Output the [x, y] coordinate of the center of the cell containing the given text.  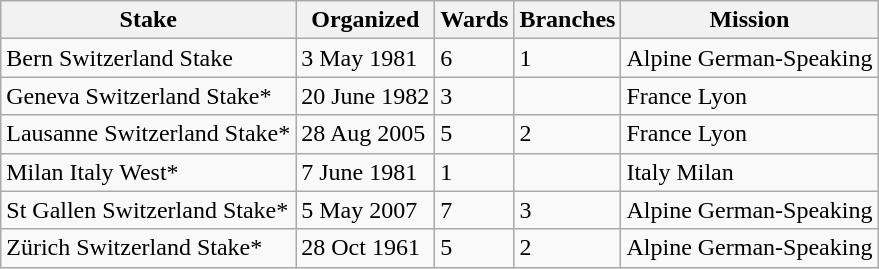
Branches [568, 20]
6 [474, 58]
3 May 1981 [366, 58]
5 May 2007 [366, 210]
Lausanne Switzerland Stake* [148, 134]
Italy Milan [750, 172]
Stake [148, 20]
St Gallen Switzerland Stake* [148, 210]
Organized [366, 20]
28 Aug 2005 [366, 134]
Wards [474, 20]
20 June 1982 [366, 96]
Milan Italy West* [148, 172]
Geneva Switzerland Stake* [148, 96]
Bern Switzerland Stake [148, 58]
Mission [750, 20]
Zürich Switzerland Stake* [148, 248]
7 June 1981 [366, 172]
7 [474, 210]
28 Oct 1961 [366, 248]
